From the cell containing the given text, extract its center point as [x, y] coordinate. 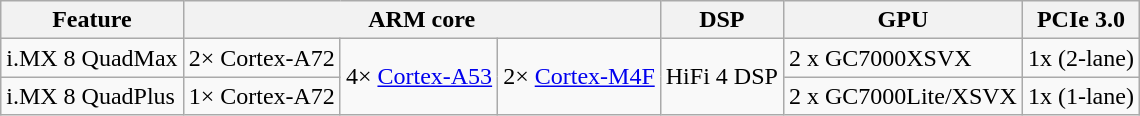
2 x GC7000Lite/XSVX [902, 96]
2× Cortex-M4F [580, 77]
Feature [92, 20]
GPU [902, 20]
PCIe 3.0 [1080, 20]
2× Cortex-A72 [262, 58]
2 x GC7000XSVX [902, 58]
1x (2-lane) [1080, 58]
DSP [722, 20]
i.MX 8 QuadPlus [92, 96]
i.MX 8 QuadMax [92, 58]
1× Cortex-A72 [262, 96]
4× Cortex-A53 [418, 77]
HiFi 4 DSP [722, 77]
ARM core [422, 20]
1x (1-lane) [1080, 96]
